Extract the [x, y] coordinate from the center of the cell holding the provided text.  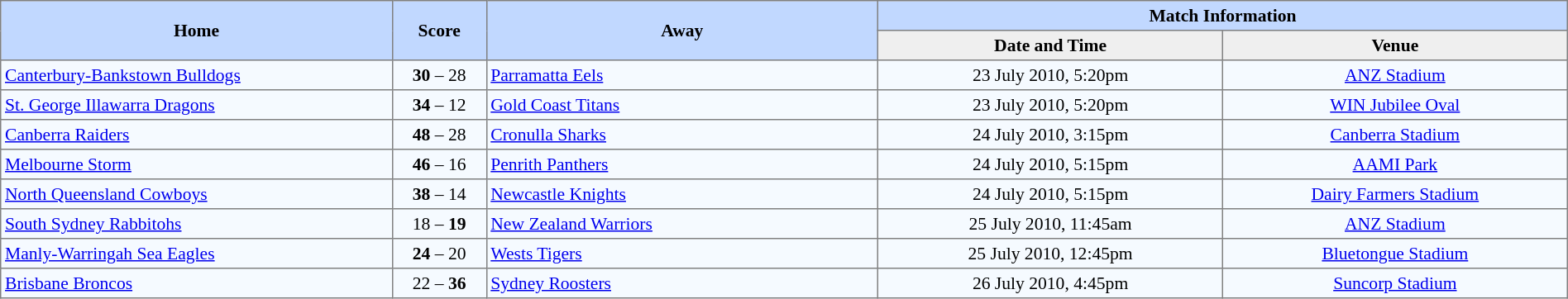
Date and Time [1050, 45]
Suncorp Stadium [1394, 283]
Cronulla Sharks [682, 135]
Bluetongue Stadium [1394, 254]
Canterbury-Bankstown Bulldogs [197, 75]
Wests Tigers [682, 254]
24 July 2010, 3:15pm [1050, 135]
34 – 12 [439, 105]
18 – 19 [439, 224]
Match Information [1223, 16]
48 – 28 [439, 135]
Penrith Panthers [682, 164]
Parramatta Eels [682, 75]
Venue [1394, 45]
22 – 36 [439, 283]
Canberra Raiders [197, 135]
26 July 2010, 4:45pm [1050, 283]
South Sydney Rabbitohs [197, 224]
25 July 2010, 12:45pm [1050, 254]
New Zealand Warriors [682, 224]
24 – 20 [439, 254]
Melbourne Storm [197, 164]
25 July 2010, 11:45am [1050, 224]
Home [197, 31]
Score [439, 31]
North Queensland Cowboys [197, 194]
Gold Coast Titans [682, 105]
Sydney Roosters [682, 283]
Canberra Stadium [1394, 135]
Dairy Farmers Stadium [1394, 194]
Newcastle Knights [682, 194]
Brisbane Broncos [197, 283]
St. George Illawarra Dragons [197, 105]
AAMI Park [1394, 164]
Manly-Warringah Sea Eagles [197, 254]
46 – 16 [439, 164]
30 – 28 [439, 75]
38 – 14 [439, 194]
WIN Jubilee Oval [1394, 105]
Away [682, 31]
